Scan for the cell matching the given text and deliver its [X, Y] coordinate at center. 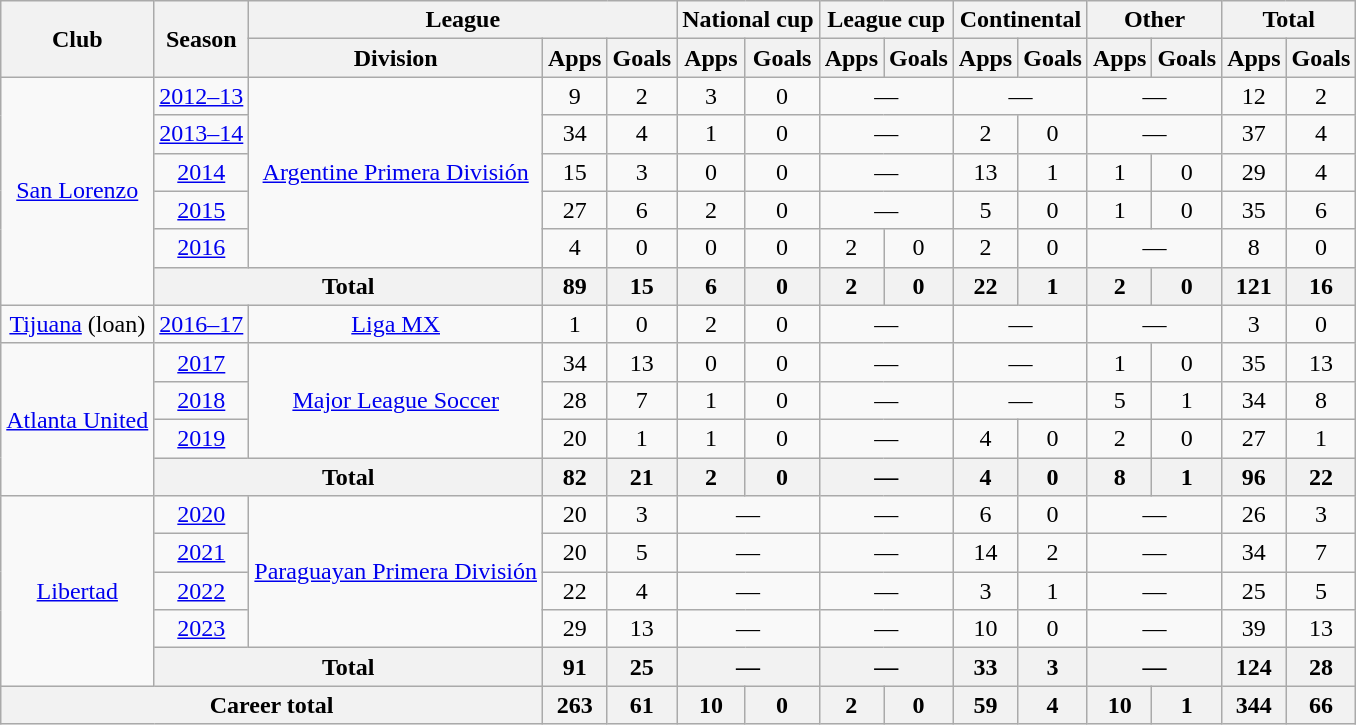
Other [1154, 20]
14 [985, 553]
96 [1254, 477]
2017 [202, 362]
Major League Soccer [396, 400]
2016–17 [202, 324]
League [463, 20]
Libertad [78, 591]
2016 [202, 248]
Club [78, 39]
39 [1254, 629]
263 [575, 705]
66 [1321, 705]
2012–13 [202, 96]
Division [396, 58]
2018 [202, 400]
2023 [202, 629]
33 [985, 667]
61 [642, 705]
2014 [202, 172]
21 [642, 477]
89 [575, 286]
Continental [1020, 20]
26 [1254, 515]
San Lorenzo [78, 191]
37 [1254, 134]
Career total [272, 705]
344 [1254, 705]
2013–14 [202, 134]
2019 [202, 438]
91 [575, 667]
League cup [886, 20]
59 [985, 705]
121 [1254, 286]
16 [1321, 286]
National cup [748, 20]
Paraguayan Primera División [396, 572]
9 [575, 96]
2022 [202, 591]
Tijuana (loan) [78, 324]
82 [575, 477]
Atlanta United [78, 419]
Liga MX [396, 324]
Season [202, 39]
12 [1254, 96]
Argentine Primera División [396, 172]
124 [1254, 667]
2020 [202, 515]
2015 [202, 210]
2021 [202, 553]
